Find where the given text appears and provide that cell's center as [X, Y] coordinate. 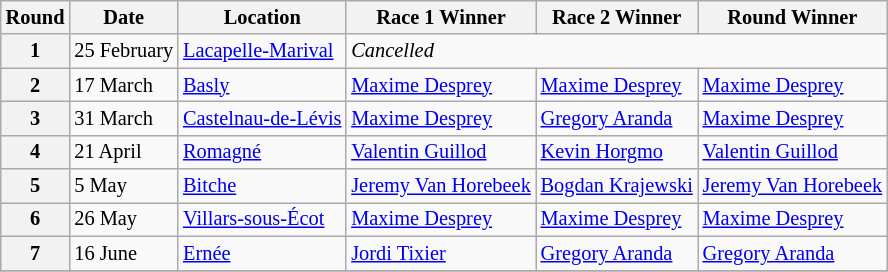
Cancelled [616, 51]
Kevin Horgmo [617, 152]
Romagné [262, 152]
26 May [124, 219]
7 [36, 253]
1 [36, 51]
Basly [262, 85]
Villars-sous-Écot [262, 219]
6 [36, 219]
21 April [124, 152]
Bogdan Krajewski [617, 186]
Jordi Tixier [440, 253]
2 [36, 85]
Round [36, 17]
Round Winner [792, 17]
31 March [124, 118]
Location [262, 17]
17 March [124, 85]
16 June [124, 253]
Bitche [262, 186]
25 February [124, 51]
Ernée [262, 253]
Castelnau-de-Lévis [262, 118]
3 [36, 118]
5 May [124, 186]
Race 2 Winner [617, 17]
Race 1 Winner [440, 17]
Date [124, 17]
Lacapelle-Marival [262, 51]
4 [36, 152]
5 [36, 186]
